For the text-containing cell, return its midpoint in [X, Y] coordinate format. 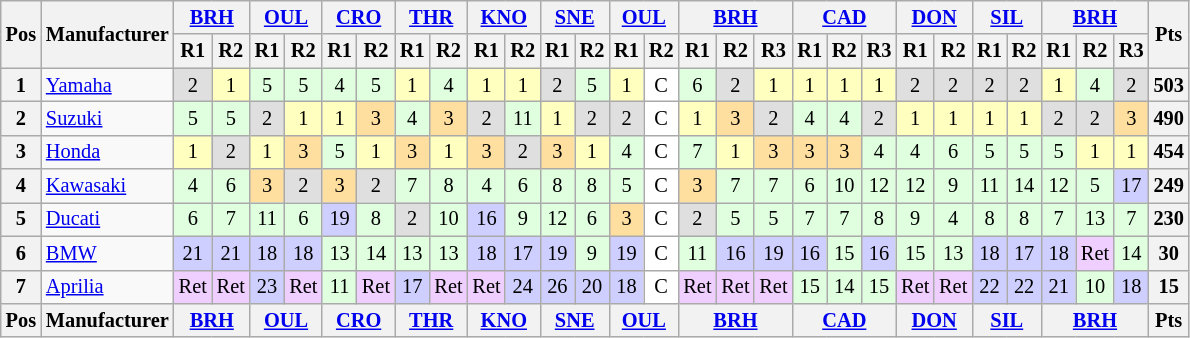
Suzuki [108, 118]
230 [1169, 219]
454 [1169, 152]
Yamaha [108, 85]
Kawasaki [108, 186]
Aprilia [108, 287]
490 [1169, 118]
23 [268, 287]
249 [1169, 186]
26 [558, 287]
BMW [108, 253]
20 [592, 287]
24 [522, 287]
Ducati [108, 219]
503 [1169, 85]
Honda [108, 152]
30 [1169, 253]
